Locate the cell with the specified text and output its [X, Y] center coordinate. 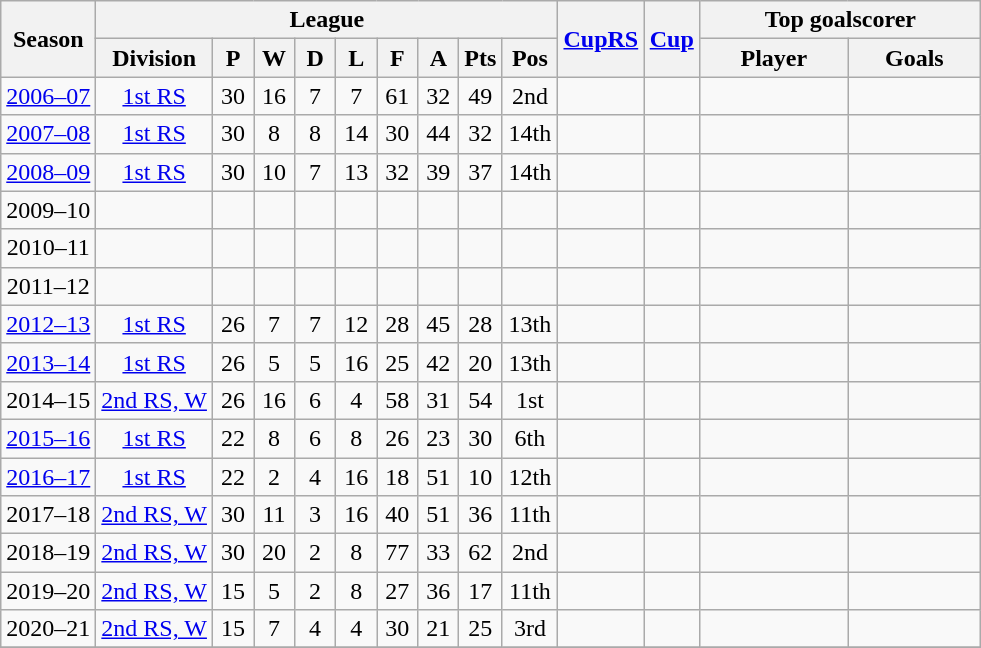
Goals [914, 58]
Pos [530, 58]
Division [154, 58]
2020–21 [48, 629]
12 [356, 324]
CupRS [601, 39]
2013–14 [48, 362]
21 [438, 629]
23 [438, 438]
62 [480, 553]
12th [530, 477]
58 [398, 400]
45 [438, 324]
3 [316, 515]
27 [398, 591]
2016–17 [48, 477]
P [232, 58]
W [274, 58]
F [398, 58]
6th [530, 438]
A [438, 58]
Player [774, 58]
2014–15 [48, 400]
2011–12 [48, 286]
2012–13 [48, 324]
40 [398, 515]
2009–10 [48, 210]
14 [356, 134]
2017–18 [48, 515]
D [316, 58]
61 [398, 96]
77 [398, 553]
Top goalscorer [840, 20]
54 [480, 400]
Season [48, 39]
2019–20 [48, 591]
18 [398, 477]
Pts [480, 58]
17 [480, 591]
3rd [530, 629]
League [327, 20]
31 [438, 400]
49 [480, 96]
13 [356, 172]
2015–16 [48, 438]
11 [274, 515]
L [356, 58]
1st [530, 400]
2008–09 [48, 172]
2007–08 [48, 134]
42 [438, 362]
39 [438, 172]
37 [480, 172]
33 [438, 553]
2006–07 [48, 96]
2010–11 [48, 248]
44 [438, 134]
Cup [672, 39]
2018–19 [48, 553]
